Find where the given text appears and provide that cell's center as (x, y) coordinate. 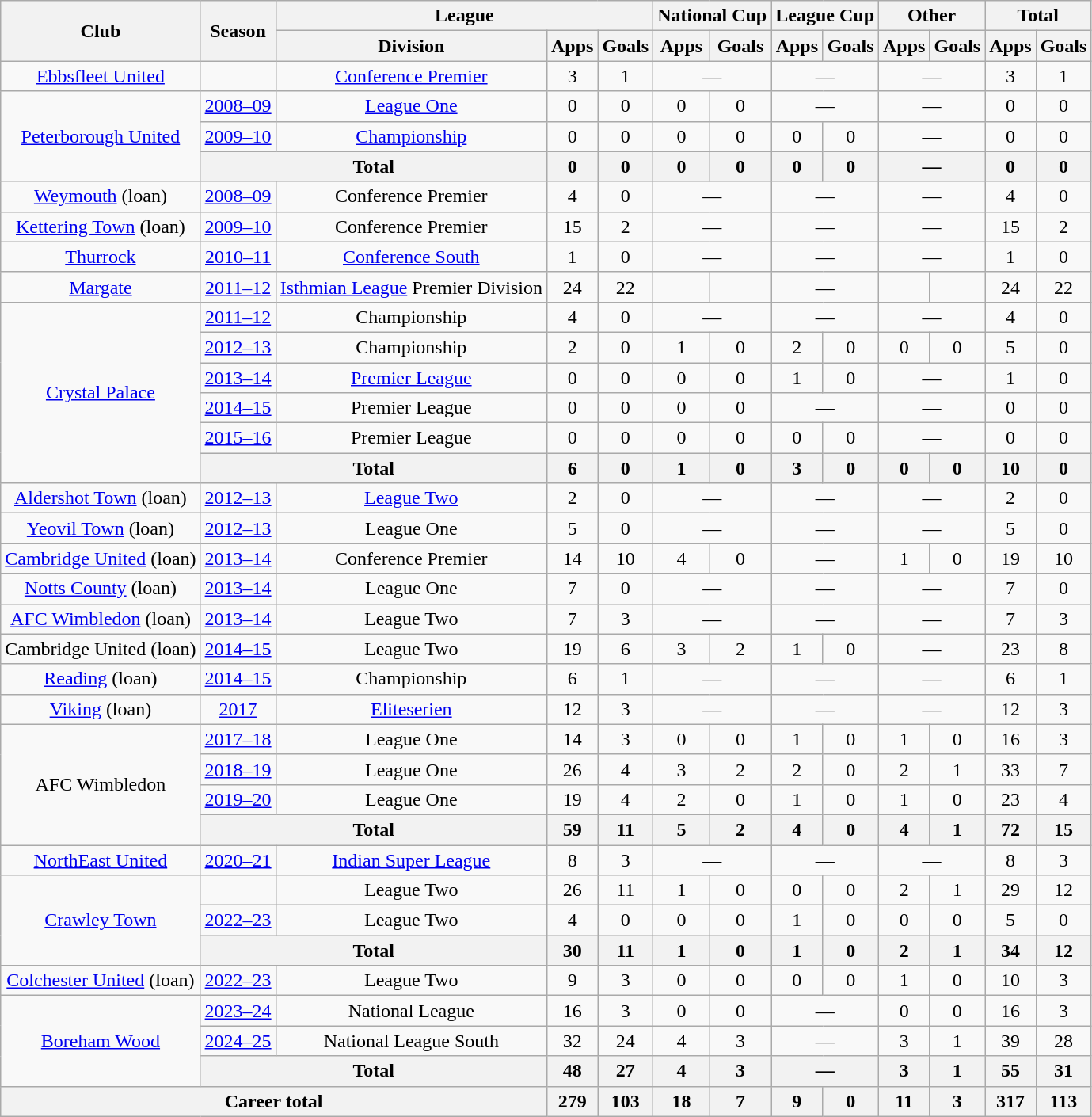
Club (101, 31)
30 (572, 951)
39 (1010, 1041)
2020–21 (238, 860)
2023–24 (238, 1011)
Other (932, 16)
Isthmian League Premier Division (411, 287)
Indian Super League (411, 860)
279 (572, 1101)
League (464, 16)
48 (572, 1071)
Conference South (411, 257)
Division (411, 46)
34 (1010, 951)
55 (1010, 1071)
2015–16 (238, 438)
59 (572, 829)
2017–18 (238, 739)
Boreham Wood (101, 1041)
Kettering Town (loan) (101, 227)
27 (626, 1071)
2018–19 (238, 769)
Crystal Palace (101, 392)
Career total (274, 1101)
Reading (loan) (101, 679)
Crawley Town (101, 921)
NorthEast United (101, 860)
Eliteserien (411, 709)
Notts County (loan) (101, 589)
32 (572, 1041)
317 (1010, 1101)
2019–20 (238, 799)
Viking (loan) (101, 709)
Weymouth (loan) (101, 196)
29 (1010, 890)
Yeovil Town (loan) (101, 528)
103 (626, 1101)
2024–25 (238, 1041)
113 (1063, 1101)
18 (682, 1101)
AFC Wimbledon (101, 784)
Season (238, 31)
Thurrock (101, 257)
Ebbsfleet United (101, 76)
Peterborough United (101, 136)
League Cup (825, 16)
National League (411, 1011)
Colchester United (loan) (101, 981)
Aldershot Town (loan) (101, 498)
2017 (238, 709)
National League South (411, 1041)
2010–11 (238, 257)
72 (1010, 829)
National Cup (713, 16)
33 (1010, 769)
Margate (101, 287)
28 (1063, 1041)
AFC Wimbledon (loan) (101, 619)
31 (1063, 1071)
